For the text-containing cell, return its midpoint in (X, Y) coordinate format. 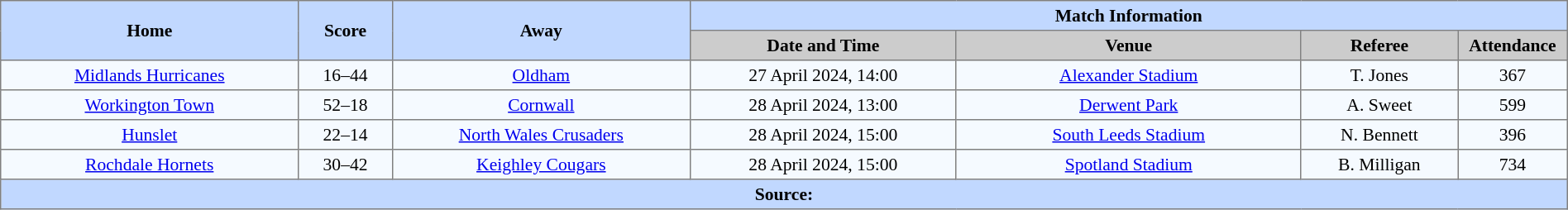
Venue (1128, 45)
28 April 2024, 13:00 (823, 105)
Midlands Hurricanes (150, 75)
Keighley Cougars (541, 165)
Rochdale Hornets (150, 165)
52–18 (346, 105)
396 (1513, 135)
Cornwall (541, 105)
367 (1513, 75)
Score (346, 31)
27 April 2024, 14:00 (823, 75)
Attendance (1513, 45)
North Wales Crusaders (541, 135)
Match Information (1128, 16)
Oldham (541, 75)
Away (541, 31)
Hunslet (150, 135)
Date and Time (823, 45)
T. Jones (1379, 75)
Workington Town (150, 105)
Referee (1379, 45)
N. Bennett (1379, 135)
16–44 (346, 75)
Home (150, 31)
Spotland Stadium (1128, 165)
22–14 (346, 135)
30–42 (346, 165)
A. Sweet (1379, 105)
South Leeds Stadium (1128, 135)
734 (1513, 165)
B. Milligan (1379, 165)
Alexander Stadium (1128, 75)
Derwent Park (1128, 105)
Source: (784, 194)
599 (1513, 105)
